Detect which cell encompasses the target text, then output its [x, y] center coordinate. 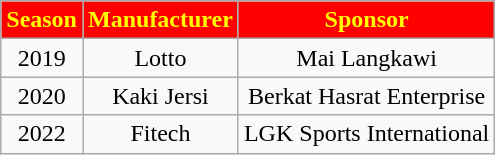
Lotto [160, 58]
2019 [42, 58]
2022 [42, 134]
2020 [42, 96]
Sponsor [366, 20]
Season [42, 20]
Fitech [160, 134]
LGK Sports International [366, 134]
Manufacturer [160, 20]
Berkat Hasrat Enterprise [366, 96]
Kaki Jersi [160, 96]
Mai Langkawi [366, 58]
